Scan for the cell matching the given text and deliver its (X, Y) coordinate at center. 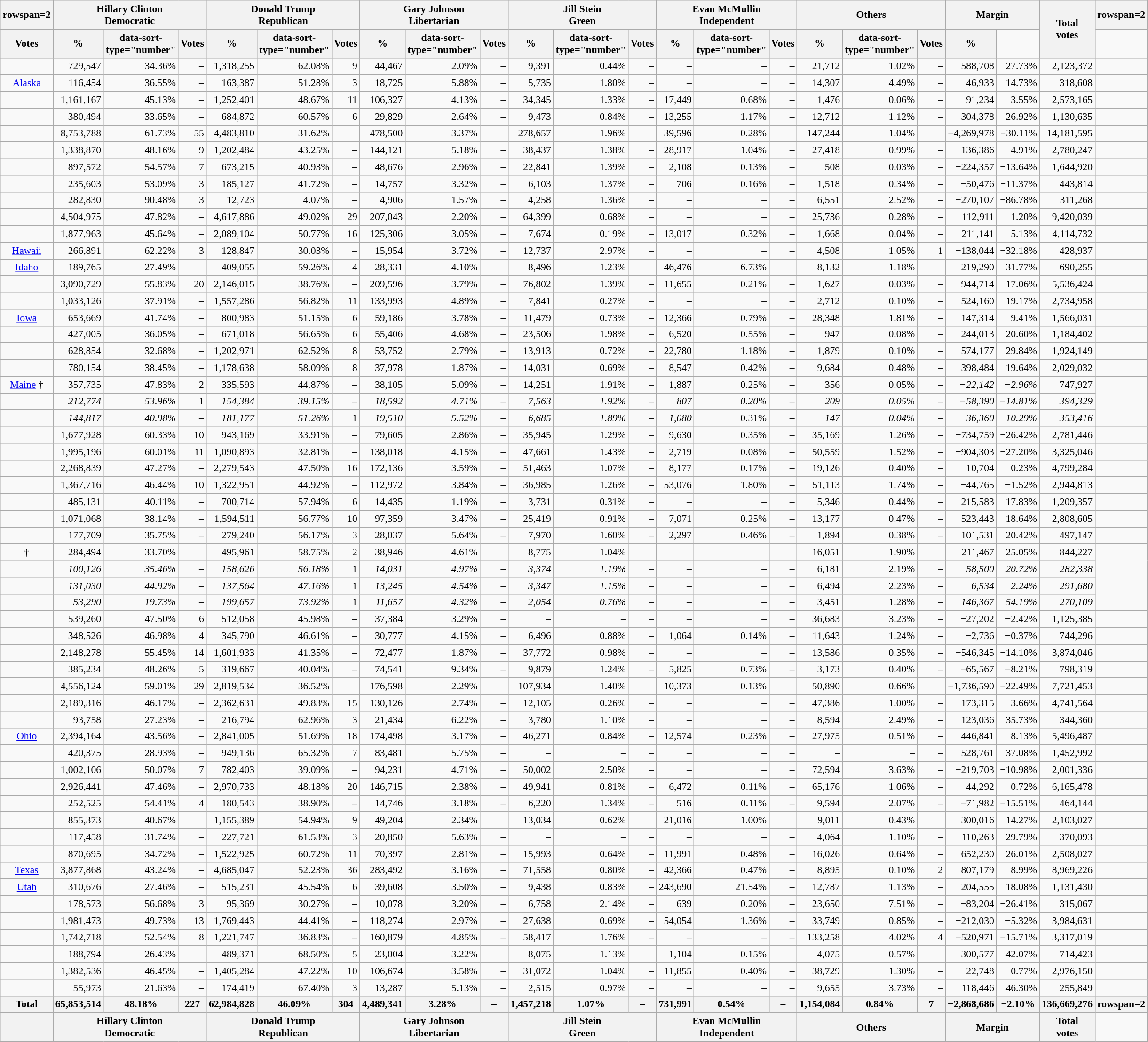
48,676 (382, 167)
6,685 (530, 418)
0.83% (591, 887)
47,386 (820, 703)
5,496,487 (1067, 736)
478,500 (382, 134)
−2.10% (1018, 1004)
3.32% (442, 184)
1.52% (879, 452)
855,373 (78, 821)
4,741,564 (1067, 703)
4.02% (879, 938)
37.08% (1018, 753)
252,525 (78, 804)
1,877,963 (78, 234)
68.50% (294, 955)
800,983 (231, 318)
744,296 (1067, 636)
71,558 (530, 870)
49,941 (530, 787)
2,001,336 (1067, 770)
1,161,167 (78, 100)
51.69% (294, 736)
−27,202 (971, 619)
41.35% (294, 653)
1,518 (820, 184)
181,177 (231, 418)
101,531 (971, 536)
4,064 (820, 837)
2,279,543 (231, 468)
243,690 (675, 887)
138,018 (382, 452)
33,749 (820, 921)
2,362,631 (231, 703)
12,737 (530, 251)
−0.37% (1018, 636)
6,758 (530, 904)
55,406 (382, 334)
1,130,635 (1067, 117)
73.92% (294, 602)
47.27% (141, 468)
14,181,595 (1067, 134)
5.18% (442, 150)
26.01% (1018, 854)
0.81% (591, 787)
Ohio (27, 736)
282,830 (78, 200)
2,808,605 (1067, 519)
27.23% (141, 720)
18.64% (1018, 519)
3.16% (442, 870)
9,630 (675, 435)
2.64% (442, 117)
46.98% (141, 636)
8,547 (675, 368)
1,594,511 (231, 519)
1.43% (591, 452)
36,360 (971, 418)
409,055 (231, 268)
22,841 (530, 167)
3.78% (442, 318)
8,132 (820, 268)
13,255 (675, 117)
1.76% (591, 938)
46.61% (294, 636)
−944,714 (971, 284)
3,090,729 (78, 284)
61.73% (141, 134)
2.50% (591, 770)
3,317,019 (1067, 938)
1.20% (1018, 217)
2,268,839 (78, 468)
1.02% (879, 66)
14 (192, 653)
35,169 (820, 435)
4.07% (294, 200)
1.05% (879, 251)
23,004 (382, 955)
947 (820, 334)
28.93% (141, 753)
27.49% (141, 268)
0.27% (591, 301)
48.16% (141, 150)
0.21% (732, 284)
5.63% (442, 837)
8,496 (530, 268)
1,769,443 (231, 921)
1.12% (879, 117)
44.41% (294, 921)
4,799,284 (1067, 468)
1,644,920 (1067, 167)
20,850 (382, 837)
Maine † (27, 385)
2,926,441 (78, 787)
700,714 (231, 502)
116,454 (78, 83)
58.09% (294, 368)
12,787 (820, 887)
1,367,716 (78, 485)
300,577 (971, 955)
420,375 (78, 753)
48.67% (294, 100)
55.45% (141, 653)
−14.10% (1018, 653)
146,715 (382, 787)
55,973 (78, 988)
133,993 (382, 301)
4.61% (442, 553)
279,240 (231, 536)
0.46% (732, 536)
1,090,893 (231, 452)
6,220 (530, 804)
10,373 (675, 687)
56.17% (294, 536)
2,054 (530, 602)
54.41% (141, 804)
−22.49% (1018, 687)
21,712 (820, 66)
1.74% (879, 485)
2.07% (879, 804)
50.07% (141, 770)
0.06% (879, 100)
70,397 (382, 854)
79,605 (382, 435)
3.23% (879, 619)
Utah (27, 887)
6,494 (820, 586)
19,510 (382, 418)
100,126 (78, 569)
1,995,196 (78, 452)
1.23% (591, 268)
65,176 (820, 787)
1,894 (820, 536)
1.37% (591, 184)
112,911 (971, 217)
36,985 (530, 485)
16,051 (820, 553)
29,829 (382, 117)
54.19% (1018, 602)
1,252,401 (231, 100)
27,975 (820, 736)
0.85% (879, 921)
37,772 (530, 653)
4.54% (442, 586)
4,075 (820, 955)
1,677,928 (78, 435)
8.99% (1018, 870)
50.77% (294, 234)
43.25% (294, 150)
394,329 (1067, 402)
1,457,218 (530, 1004)
731,991 (675, 1004)
49.73% (141, 921)
3,173 (820, 670)
117,458 (78, 837)
47.46% (141, 787)
56.65% (294, 334)
37,978 (382, 368)
27.46% (141, 887)
110,263 (971, 837)
−26.42% (1018, 435)
27.73% (1018, 66)
−58,390 (971, 402)
163,387 (231, 83)
9,011 (820, 821)
282,338 (1067, 569)
14,435 (382, 502)
−10.98% (1018, 770)
311,268 (1067, 200)
8,895 (820, 870)
1.29% (591, 435)
39.09% (294, 770)
−734,759 (971, 435)
−1,736,590 (971, 687)
9,684 (820, 368)
2,394,164 (78, 736)
495,961 (231, 553)
5,825 (675, 670)
72,477 (382, 653)
46.17% (141, 703)
130,126 (382, 703)
3.05% (442, 234)
54.94% (294, 821)
−32.18% (1018, 251)
398,484 (971, 368)
−11.37% (1018, 184)
1.40% (591, 687)
2.19% (879, 569)
97,359 (382, 519)
44.87% (294, 385)
807 (675, 402)
2.29% (442, 687)
588,708 (971, 66)
1,064 (675, 636)
428,937 (1067, 251)
0.19% (591, 234)
13,034 (530, 821)
59,186 (382, 318)
2,712 (820, 301)
515,231 (231, 887)
13,017 (675, 234)
25.05% (1018, 553)
60.72% (294, 854)
17,449 (675, 100)
23,650 (820, 904)
173,315 (971, 703)
1.34% (591, 804)
0.80% (591, 870)
0.32% (732, 234)
35.75% (141, 536)
35,945 (530, 435)
427,005 (78, 334)
53,076 (675, 485)
1.15% (591, 586)
4,685,047 (231, 870)
40.11% (141, 502)
38,729 (820, 971)
34.72% (141, 854)
44,292 (971, 787)
18,725 (382, 83)
46,933 (971, 83)
Idaho (27, 268)
385,234 (78, 670)
−26.41% (1018, 904)
1,202,971 (231, 351)
18 (346, 736)
14,307 (820, 83)
0.51% (879, 736)
26.92% (1018, 117)
3,877,868 (78, 870)
10,704 (971, 468)
370,093 (1067, 837)
4.13% (442, 100)
7,721,453 (1067, 687)
673,215 (231, 167)
3,374 (530, 569)
38.90% (294, 804)
1.30% (879, 971)
4,504,975 (78, 217)
147,244 (820, 134)
58,500 (971, 569)
207,043 (382, 217)
1,566,031 (1067, 318)
21,016 (675, 821)
0.17% (732, 468)
50,002 (530, 770)
6,165,478 (1067, 787)
2,841,005 (231, 736)
1,742,718 (78, 938)
53,290 (78, 602)
154,384 (231, 402)
671,018 (231, 334)
40.67% (141, 821)
83,481 (382, 753)
1,452,992 (1067, 753)
0.62% (591, 821)
31.77% (1018, 268)
0.76% (591, 602)
−17.06% (1018, 284)
5,536,424 (1067, 284)
59.26% (294, 268)
62.22% (141, 251)
20.72% (1018, 569)
2.49% (879, 720)
45.98% (294, 619)
20.60% (1018, 334)
1,184,402 (1067, 334)
−22,142 (971, 385)
67.40% (294, 988)
706 (675, 184)
4,483,810 (231, 134)
7,071 (675, 519)
844,227 (1067, 553)
0.38% (879, 536)
5.88% (442, 83)
13,245 (382, 586)
33.65% (141, 117)
62.08% (294, 66)
2.96% (442, 167)
8,177 (675, 468)
4,258 (530, 200)
25,419 (530, 519)
19.64% (1018, 368)
1.06% (879, 787)
780,154 (78, 368)
−904,303 (971, 452)
319,667 (231, 670)
0.26% (591, 703)
3,451 (820, 602)
943,169 (231, 435)
106,327 (382, 100)
6,534 (971, 586)
318,608 (1067, 83)
2,297 (675, 536)
147,314 (971, 318)
4.89% (442, 301)
6,551 (820, 200)
4,556,124 (78, 687)
4.97% (442, 569)
1,557,286 (231, 301)
35.46% (141, 569)
5.52% (442, 418)
28,331 (382, 268)
1,104 (675, 955)
189,765 (78, 268)
2,123,372 (1067, 66)
2.09% (442, 66)
51.28% (294, 83)
211,141 (971, 234)
−270,107 (971, 200)
5,735 (530, 83)
16,026 (820, 854)
76,802 (530, 284)
2,108 (675, 167)
128,847 (231, 251)
11,657 (382, 602)
3.28% (442, 1004)
28,037 (382, 536)
315,067 (1067, 904)
39,596 (675, 134)
0.98% (591, 653)
524,160 (971, 301)
62,984,828 (231, 1004)
353,416 (1067, 418)
2.14% (591, 904)
2,976,150 (1067, 971)
0.42% (732, 368)
46.45% (141, 971)
144,121 (382, 150)
38,946 (382, 553)
56.77% (294, 519)
37.91% (141, 301)
160,879 (382, 938)
−2.42% (1018, 619)
−83,204 (971, 904)
40.98% (141, 418)
6,496 (530, 636)
54.57% (141, 167)
−2,868,686 (971, 1004)
2.20% (442, 217)
3,325,046 (1067, 452)
−1.52% (1018, 485)
72,594 (820, 770)
12,366 (675, 318)
8,753,788 (78, 134)
4.32% (442, 602)
3.29% (442, 619)
6.73% (732, 268)
3.59% (442, 468)
291,680 (1067, 586)
20.42% (1018, 536)
−71,982 (971, 804)
23,506 (530, 334)
49,204 (382, 821)
443,814 (1067, 184)
47.16% (294, 586)
41.74% (141, 318)
3,874,046 (1067, 653)
216,794 (231, 720)
19.73% (141, 602)
1,155,389 (231, 821)
2,146,015 (231, 284)
335,593 (231, 385)
1,221,747 (231, 938)
2,573,165 (1067, 100)
15 (346, 703)
1.89% (591, 418)
19,126 (820, 468)
30.03% (294, 251)
215,583 (971, 502)
3,780 (530, 720)
1,125,385 (1067, 619)
2.34% (442, 821)
1,382,536 (78, 971)
38.76% (294, 284)
−14.81% (1018, 402)
33.91% (294, 435)
1.98% (591, 334)
199,657 (231, 602)
12,574 (675, 736)
34,345 (530, 100)
180,543 (231, 804)
3.58% (442, 971)
50,890 (820, 687)
−50,476 (971, 184)
10,078 (382, 904)
−8.21% (1018, 670)
−15.71% (1018, 938)
51,463 (530, 468)
1.81% (879, 318)
59.01% (141, 687)
53.96% (141, 402)
50,559 (820, 452)
21.54% (732, 887)
36.55% (141, 83)
489,371 (231, 955)
45.64% (141, 234)
1,080 (675, 418)
39.15% (294, 402)
897,572 (78, 167)
38.45% (141, 368)
1,924,149 (1067, 351)
1,209,357 (1067, 502)
53,752 (382, 351)
144,817 (78, 418)
235,603 (78, 184)
−546,345 (971, 653)
1.38% (591, 150)
−65,567 (971, 670)
13,177 (820, 519)
9,438 (530, 887)
0.55% (732, 334)
52.54% (141, 938)
14.73% (1018, 83)
−86.78% (1018, 200)
† (27, 553)
38.14% (141, 519)
131,030 (78, 586)
446,841 (971, 736)
3.20% (442, 904)
27,418 (820, 150)
36 (346, 870)
12,712 (820, 117)
Iowa (27, 318)
1,318,255 (231, 66)
9,594 (820, 804)
94,231 (382, 770)
45.54% (294, 887)
−13.64% (1018, 167)
1,522,925 (231, 854)
44,467 (382, 66)
−4.91% (1018, 150)
146,367 (971, 602)
22,780 (675, 351)
95,369 (231, 904)
−136,386 (971, 150)
45.13% (141, 100)
212,774 (78, 402)
42,366 (675, 870)
227,721 (231, 837)
−520,971 (971, 938)
27,638 (530, 921)
0.34% (879, 184)
729,547 (78, 66)
172,136 (382, 468)
304 (346, 1004)
1,002,106 (78, 770)
211,467 (971, 553)
1,033,126 (78, 301)
807,179 (971, 870)
2.81% (442, 854)
11,991 (675, 854)
4,489,341 (382, 1004)
7,841 (530, 301)
46,476 (675, 268)
3.17% (442, 736)
0.43% (879, 821)
1.92% (591, 402)
3.55% (1018, 100)
11,655 (675, 284)
356 (820, 385)
1,405,284 (231, 971)
30.27% (294, 904)
36.52% (294, 687)
1.17% (732, 117)
−224,357 (971, 167)
3.63% (879, 770)
304,378 (971, 117)
3.22% (442, 955)
123,036 (971, 720)
1.57% (442, 200)
2,970,733 (231, 787)
2,089,104 (231, 234)
28,917 (675, 150)
112,972 (382, 485)
31.74% (141, 837)
209,596 (382, 284)
870,695 (78, 854)
−2.96% (1018, 385)
9,655 (820, 988)
46.44% (141, 485)
43.24% (141, 870)
26.43% (141, 955)
4.85% (442, 938)
2.23% (879, 586)
13,287 (382, 988)
52.23% (294, 870)
3.47% (442, 519)
47.82% (141, 217)
652,230 (971, 854)
54,054 (675, 921)
2.52% (879, 200)
653,669 (78, 318)
344,360 (1067, 720)
3.73% (879, 988)
178,573 (78, 904)
15,954 (382, 251)
36,683 (820, 619)
2,944,813 (1067, 485)
6,472 (675, 787)
3.84% (442, 485)
18.08% (1018, 887)
380,494 (78, 117)
14,757 (382, 184)
33.70% (141, 553)
14,746 (382, 804)
949,136 (231, 753)
30,777 (382, 636)
185,127 (231, 184)
9.41% (1018, 318)
106,674 (382, 971)
136,669,276 (1067, 1004)
46.09% (294, 1004)
Alaska (27, 83)
14,251 (530, 385)
4,906 (382, 200)
57.94% (294, 502)
7,970 (530, 536)
Total (27, 1004)
1,601,933 (231, 653)
628,854 (78, 351)
Texas (27, 870)
485,131 (78, 502)
11,643 (820, 636)
1.60% (591, 536)
0.97% (591, 988)
3.18% (442, 804)
9,473 (530, 117)
62.52% (294, 351)
48.26% (141, 670)
65,853,514 (78, 1004)
219,290 (971, 268)
60.57% (294, 117)
1,338,870 (78, 150)
2.38% (442, 787)
227 (192, 1004)
1,668 (820, 234)
6,103 (530, 184)
255,849 (1067, 988)
2,148,278 (78, 653)
2,189,316 (78, 703)
3.72% (442, 251)
1.96% (591, 134)
284,494 (78, 553)
4.49% (879, 83)
2.86% (442, 435)
2.79% (442, 351)
11,479 (530, 318)
64,399 (530, 217)
0.79% (732, 318)
270,109 (1067, 602)
−30.11% (1018, 134)
13,586 (820, 653)
−44,765 (971, 485)
278,657 (530, 134)
0.66% (879, 687)
55 (192, 134)
39,608 (382, 887)
0.77% (1018, 971)
244,013 (971, 334)
56.18% (294, 569)
266,891 (78, 251)
11,855 (675, 971)
47,661 (530, 452)
1,981,473 (78, 921)
174,498 (382, 736)
22,748 (971, 971)
497,147 (1067, 536)
0.54% (732, 1004)
38,437 (530, 150)
4,508 (820, 251)
1,178,638 (231, 368)
574,177 (971, 351)
3.66% (1018, 703)
5.09% (442, 385)
1,071,068 (78, 519)
118,446 (971, 988)
12,723 (231, 200)
1,322,951 (231, 485)
−219,703 (971, 770)
714,423 (1067, 955)
37,384 (382, 619)
798,319 (1067, 670)
51,113 (820, 485)
6,181 (820, 569)
357,735 (78, 385)
−4,269,978 (971, 134)
9,420,039 (1067, 217)
7,674 (530, 234)
55.83% (141, 284)
516 (675, 804)
2,781,446 (1067, 435)
1.28% (879, 602)
300,016 (971, 821)
204,555 (971, 887)
8,075 (530, 955)
13 (192, 921)
25,736 (820, 217)
176,598 (382, 687)
348,526 (78, 636)
508 (820, 167)
2,029,032 (1067, 368)
90.48% (141, 200)
56.82% (294, 301)
−2,736 (971, 636)
2,508,027 (1067, 854)
2,515 (530, 988)
9.34% (442, 670)
3,731 (530, 502)
93,758 (78, 720)
5.64% (442, 536)
53.09% (141, 184)
1,154,084 (820, 1004)
1,131,430 (1067, 887)
38,105 (382, 385)
747,927 (1067, 385)
−212,030 (971, 921)
639 (675, 904)
−5.32% (1018, 921)
13,913 (530, 351)
28,348 (820, 318)
345,790 (231, 636)
62.96% (294, 720)
19.17% (1018, 301)
1.33% (591, 100)
21,434 (382, 720)
512,058 (231, 619)
21.63% (141, 988)
46.30% (1018, 988)
1,879 (820, 351)
174,419 (231, 988)
18,592 (382, 402)
29.79% (1018, 837)
2,780,247 (1067, 150)
91,234 (971, 100)
47.83% (141, 385)
49.83% (294, 703)
3,347 (530, 586)
3.50% (442, 887)
49.02% (294, 217)
188,794 (78, 955)
36.83% (294, 938)
310,676 (78, 887)
60.01% (141, 452)
0.99% (879, 150)
0.57% (879, 955)
36.05% (141, 334)
61.53% (294, 837)
−15.51% (1018, 804)
60.33% (141, 435)
177,709 (78, 536)
118,274 (382, 921)
283,492 (382, 870)
6,520 (675, 334)
−138,044 (971, 251)
133,258 (820, 938)
4.10% (442, 268)
523,443 (971, 519)
51.15% (294, 318)
42.07% (1018, 955)
47.22% (294, 971)
539,260 (78, 619)
14.27% (1018, 821)
0.16% (732, 184)
0.14% (732, 636)
1,476 (820, 100)
7,563 (530, 402)
4,114,732 (1067, 234)
74,541 (382, 670)
107,934 (530, 687)
2.24% (1018, 586)
2,103,027 (1067, 821)
125,306 (382, 234)
9,391 (530, 66)
12,105 (530, 703)
41.72% (294, 184)
2,734,958 (1067, 301)
5.75% (442, 753)
51.26% (294, 418)
40.93% (294, 167)
32.81% (294, 452)
58,417 (530, 938)
10.29% (1018, 418)
43.56% (141, 736)
4,617,886 (231, 217)
528,761 (971, 753)
46,271 (530, 736)
4.68% (442, 334)
147 (820, 418)
65.32% (294, 753)
5,346 (820, 502)
2,719 (675, 452)
34.36% (141, 66)
3.79% (442, 284)
31,072 (530, 971)
209 (820, 402)
1.90% (879, 553)
2.74% (442, 703)
690,255 (1067, 268)
Hawaii (27, 251)
0.88% (591, 636)
1,887 (675, 385)
2,819,534 (231, 687)
0.15% (732, 955)
1,627 (820, 284)
782,403 (231, 770)
32.68% (141, 351)
58.75% (294, 553)
7.51% (879, 904)
3.37% (442, 134)
−27.20% (1018, 452)
3,984,631 (1067, 921)
29.84% (1018, 351)
464,144 (1067, 804)
684,872 (231, 117)
1.91% (591, 385)
0.91% (591, 519)
1,202,484 (231, 150)
15,993 (530, 854)
8.13% (1018, 736)
6.22% (442, 720)
40.04% (294, 670)
137,564 (231, 586)
56.68% (141, 904)
158,626 (231, 569)
8,594 (820, 720)
8,775 (530, 553)
31.62% (294, 134)
9,879 (530, 670)
8,969,226 (1067, 870)
17.83% (1018, 502)
35.73% (1018, 720)
